Search for the cell housing the specified text and yield its [X, Y] center coordinate. 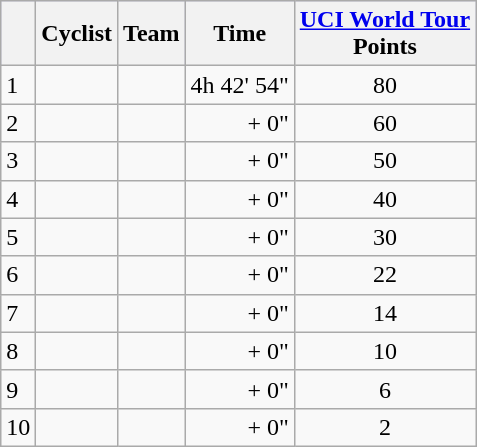
50 [384, 161]
UCI World TourPoints [384, 34]
Team [152, 34]
9 [18, 389]
1 [18, 85]
4h 42' 54" [240, 85]
30 [384, 237]
22 [384, 275]
Cyclist [77, 34]
5 [18, 237]
40 [384, 199]
7 [18, 313]
14 [384, 313]
8 [18, 351]
4 [18, 199]
Time [240, 34]
80 [384, 85]
60 [384, 123]
3 [18, 161]
